Determine the (X, Y) coordinate at the center of the cell enclosing the given text.  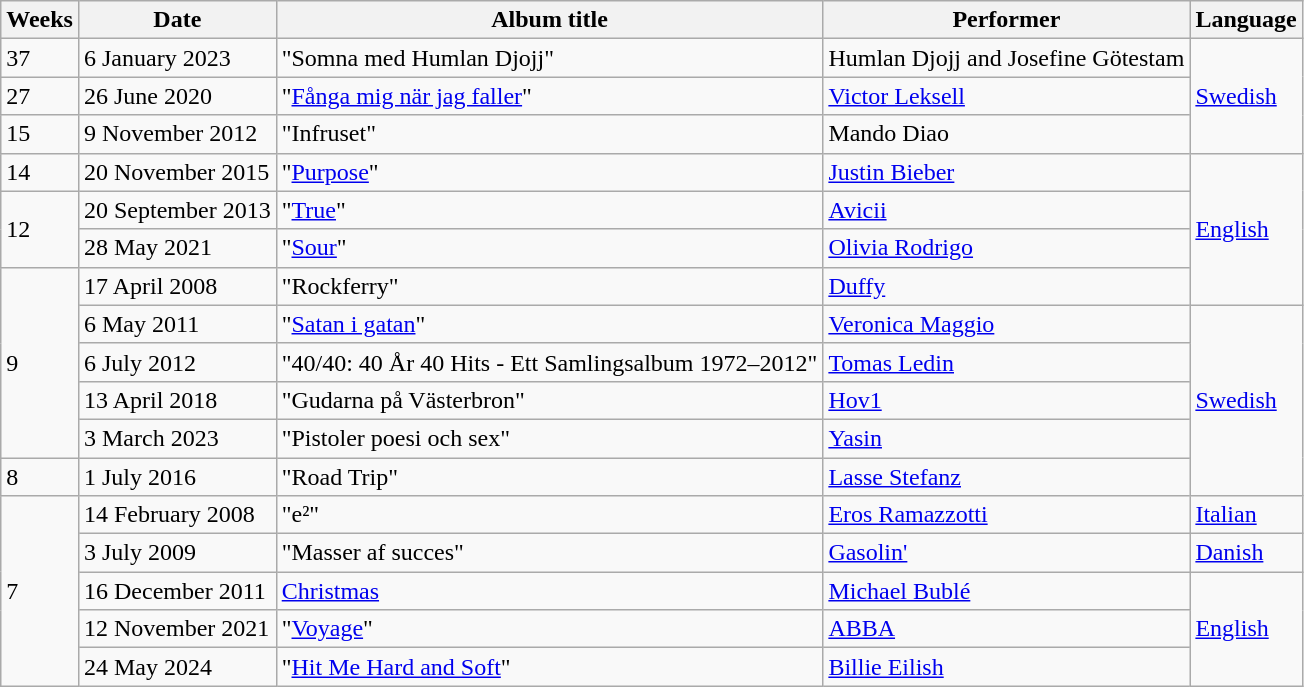
Tomas Ledin (1006, 362)
28 May 2021 (177, 248)
"e²" (550, 515)
Danish (1246, 553)
7 (40, 591)
Hov1 (1006, 400)
"Pistoler poesi och sex" (550, 438)
1 July 2016 (177, 477)
13 April 2018 (177, 400)
Lasse Stefanz (1006, 477)
"Somna med Humlan Djojj" (550, 58)
27 (40, 96)
12 (40, 229)
Christmas (550, 591)
9 (40, 362)
"Rockferry" (550, 286)
20 September 2013 (177, 210)
Avicii (1006, 210)
Victor Leksell (1006, 96)
ABBA (1006, 629)
17 April 2008 (177, 286)
20 November 2015 (177, 172)
Humlan Djojj and Josefine Götestam (1006, 58)
3 March 2023 (177, 438)
24 May 2024 (177, 667)
8 (40, 477)
Gasolin' (1006, 553)
"Purpose" (550, 172)
Michael Bublé (1006, 591)
15 (40, 134)
Olivia Rodrigo (1006, 248)
Yasin (1006, 438)
6 May 2011 (177, 324)
"Voyage" (550, 629)
Mando Diao (1006, 134)
"Fånga mig när jag faller" (550, 96)
Date (177, 20)
"Road Trip" (550, 477)
6 January 2023 (177, 58)
"Infruset" (550, 134)
9 November 2012 (177, 134)
6 July 2012 (177, 362)
"Masser af succes" (550, 553)
"Satan i gatan" (550, 324)
"Gudarna på Västerbron" (550, 400)
Duffy (1006, 286)
Eros Ramazzotti (1006, 515)
"40/40: 40 År 40 Hits - Ett Samlingsalbum 1972–2012" (550, 362)
Veronica Maggio (1006, 324)
"Hit Me Hard and Soft" (550, 667)
14 February 2008 (177, 515)
12 November 2021 (177, 629)
Language (1246, 20)
Weeks (40, 20)
Album title (550, 20)
Billie Eilish (1006, 667)
16 December 2011 (177, 591)
37 (40, 58)
26 June 2020 (177, 96)
3 July 2009 (177, 553)
"Sour" (550, 248)
Performer (1006, 20)
14 (40, 172)
Justin Bieber (1006, 172)
"True" (550, 210)
Italian (1246, 515)
